Determine the [X, Y] coordinate at the center of the cell enclosing the given text.  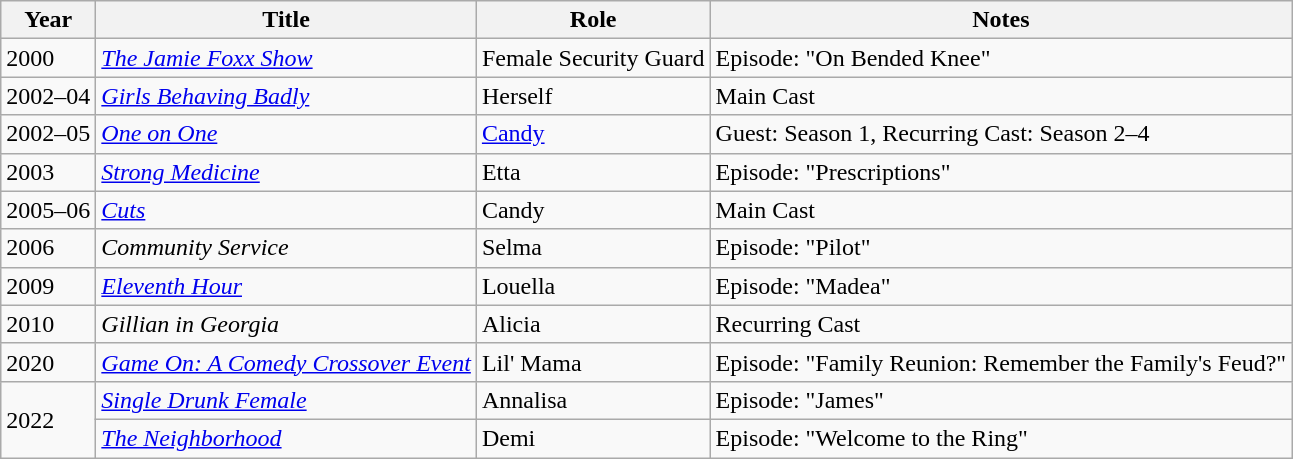
2000 [48, 58]
Title [286, 20]
One on One [286, 134]
Annalisa [593, 400]
Guest: Season 1, Recurring Cast: Season 2–4 [1001, 134]
2002–04 [48, 96]
2002–05 [48, 134]
Herself [593, 96]
Lil' Mama [593, 362]
Demi [593, 438]
2020 [48, 362]
Episode: "Madea" [1001, 286]
Female Security Guard [593, 58]
Selma [593, 248]
Role [593, 20]
Louella [593, 286]
Notes [1001, 20]
Game On: A Comedy Crossover Event [286, 362]
2003 [48, 172]
The Jamie Foxx Show [286, 58]
Episode: "On Bended Knee" [1001, 58]
2009 [48, 286]
Episode: "Welcome to the Ring" [1001, 438]
2006 [48, 248]
Etta [593, 172]
Alicia [593, 324]
Episode: "James" [1001, 400]
Community Service [286, 248]
Episode: "Family Reunion: Remember the Family's Feud?" [1001, 362]
Cuts [286, 210]
2010 [48, 324]
Single Drunk Female [286, 400]
Strong Medicine [286, 172]
The Neighborhood [286, 438]
2005–06 [48, 210]
Gillian in Georgia [286, 324]
Episode: "Prescriptions" [1001, 172]
Girls Behaving Badly [286, 96]
Recurring Cast [1001, 324]
Year [48, 20]
2022 [48, 419]
Episode: "Pilot" [1001, 248]
Eleventh Hour [286, 286]
